Pinpoint the cell where the given text exists, returning its (X, Y) midpoint coordinate. 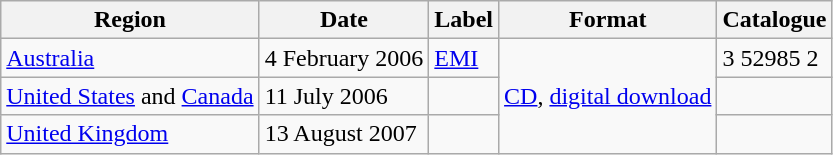
13 August 2007 (344, 134)
Format (608, 20)
CD, digital download (608, 96)
Label (464, 20)
EMI (464, 58)
11 July 2006 (344, 96)
United Kingdom (130, 134)
3 52985 2 (774, 58)
Australia (130, 58)
Region (130, 20)
Date (344, 20)
Catalogue (774, 20)
4 February 2006 (344, 58)
United States and Canada (130, 96)
